Search for the cell housing the specified text and yield its (X, Y) center coordinate. 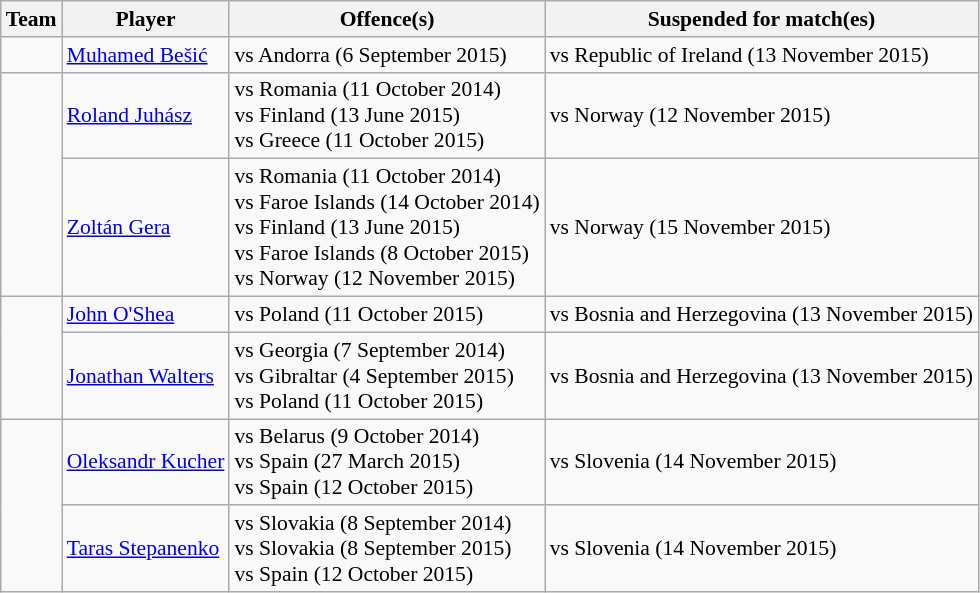
Suspended for match(es) (762, 19)
Offence(s) (386, 19)
Player (146, 19)
vs Georgia (7 September 2014) vs Gibraltar (4 September 2015) vs Poland (11 October 2015) (386, 376)
Muhamed Bešić (146, 55)
Roland Juhász (146, 116)
Oleksandr Kucher (146, 462)
Zoltán Gera (146, 228)
vs Poland (11 October 2015) (386, 315)
vs Andorra (6 September 2015) (386, 55)
vs Norway (15 November 2015) (762, 228)
John O'Shea (146, 315)
vs Slovakia (8 September 2014) vs Slovakia (8 September 2015) vs Spain (12 October 2015) (386, 550)
Taras Stepanenko (146, 550)
vs Norway (12 November 2015) (762, 116)
vs Romania (11 October 2014) vs Finland (13 June 2015) vs Greece (11 October 2015) (386, 116)
vs Republic of Ireland (13 November 2015) (762, 55)
Jonathan Walters (146, 376)
vs Belarus (9 October 2014) vs Spain (27 March 2015) vs Spain (12 October 2015) (386, 462)
Team (32, 19)
